Identify which cell holds the provided text, then report its [x, y] central coordinate. 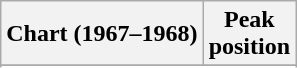
Chart (1967–1968) [102, 34]
Peakposition [249, 34]
